From the cell containing the given text, extract its center point as [x, y] coordinate. 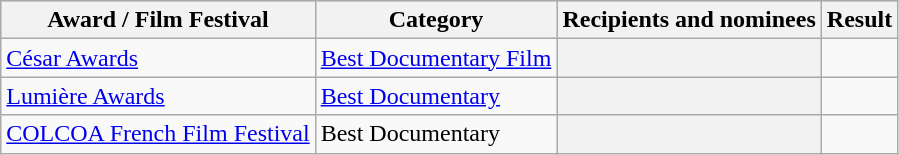
Lumière Awards [158, 96]
COLCOA French Film Festival [158, 134]
Result [859, 20]
César Awards [158, 58]
Award / Film Festival [158, 20]
Best Documentary Film [436, 58]
Recipients and nominees [689, 20]
Category [436, 20]
